Locate the cell with the specified text and output its [x, y] center coordinate. 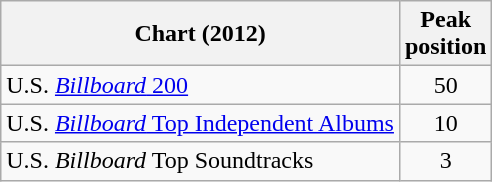
3 [445, 161]
Chart (2012) [200, 34]
10 [445, 123]
50 [445, 85]
Peakposition [445, 34]
U.S. Billboard Top Independent Albums [200, 123]
U.S. Billboard 200 [200, 85]
U.S. Billboard Top Soundtracks [200, 161]
